From the cell containing the given text, extract its center point as (X, Y) coordinate. 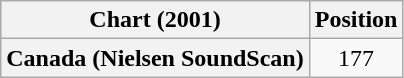
177 (356, 58)
Chart (2001) (155, 20)
Canada (Nielsen SoundScan) (155, 58)
Position (356, 20)
